Capture the cell that displays the provided text and extract its [X, Y] central coordinate. 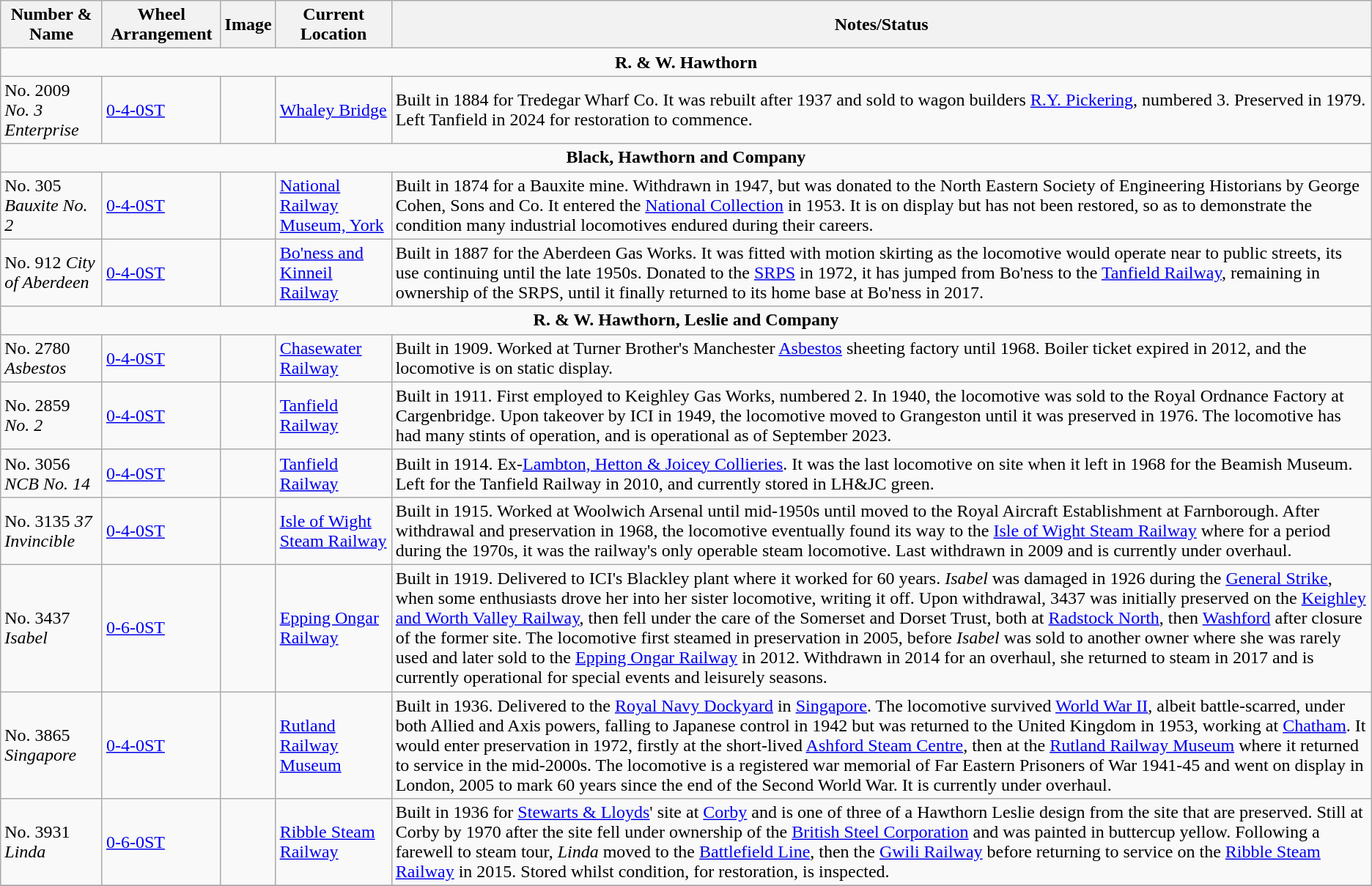
No. 3437 Isabel [51, 627]
R. & W. Hawthorn [686, 62]
Black, Hawthorn and Company [686, 158]
R. & W. Hawthorn, Leslie and Company [686, 320]
No. 912 City of Aberdeen [51, 273]
No. 3135 37 Invincible [51, 531]
No. 305 Bauxite No. 2 [51, 205]
Current Location [333, 25]
No. 3056 NCB No. 14 [51, 473]
Bo'ness and Kinneil Railway [333, 273]
Whaley Bridge [333, 110]
Epping Ongar Railway [333, 627]
No. 3865 Singapore [51, 745]
Image [248, 25]
No. 2859 No. 2 [51, 416]
Notes/Status [881, 25]
No. 2780 Asbestos [51, 358]
No. 3931 Linda [51, 843]
Number & Name [51, 25]
National Railway Museum, York [333, 205]
Ribble Steam Railway [333, 843]
Chasewater Railway [333, 358]
No. 2009 No. 3 Enterprise [51, 110]
Rutland Railway Museum [333, 745]
Isle of Wight Steam Railway [333, 531]
Wheel Arrangement [161, 25]
